From the cell containing the given text, extract its center point as [X, Y] coordinate. 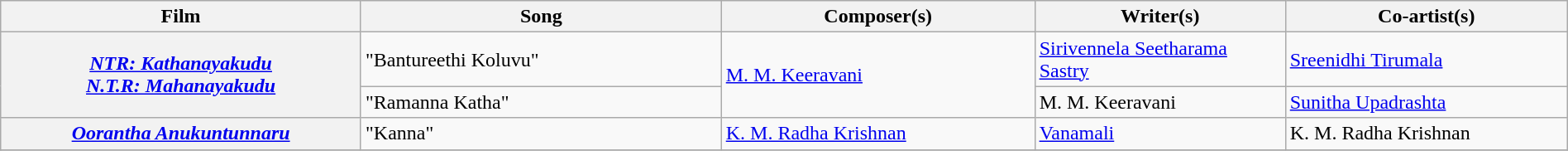
Film [181, 17]
"Kanna" [541, 134]
Oorantha Anukuntunnaru [181, 134]
Co-artist(s) [1426, 17]
Sunitha Upadrashta [1426, 102]
Composer(s) [878, 17]
Song [541, 17]
Sreenidhi Tirumala [1426, 60]
"Ramanna Katha" [541, 102]
Vanamali [1159, 134]
Sirivennela Seetharama Sastry [1159, 60]
Writer(s) [1159, 17]
NTR: Kathanayakudu N.T.R: Mahanayakudu [181, 75]
"Bantureethi Koluvu" [541, 60]
